Pinpoint the cell where the given text exists, returning its (x, y) midpoint coordinate. 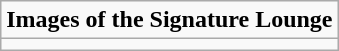
Images of the Signature Lounge (170, 20)
